Scan for the cell matching the given text and deliver its (X, Y) coordinate at center. 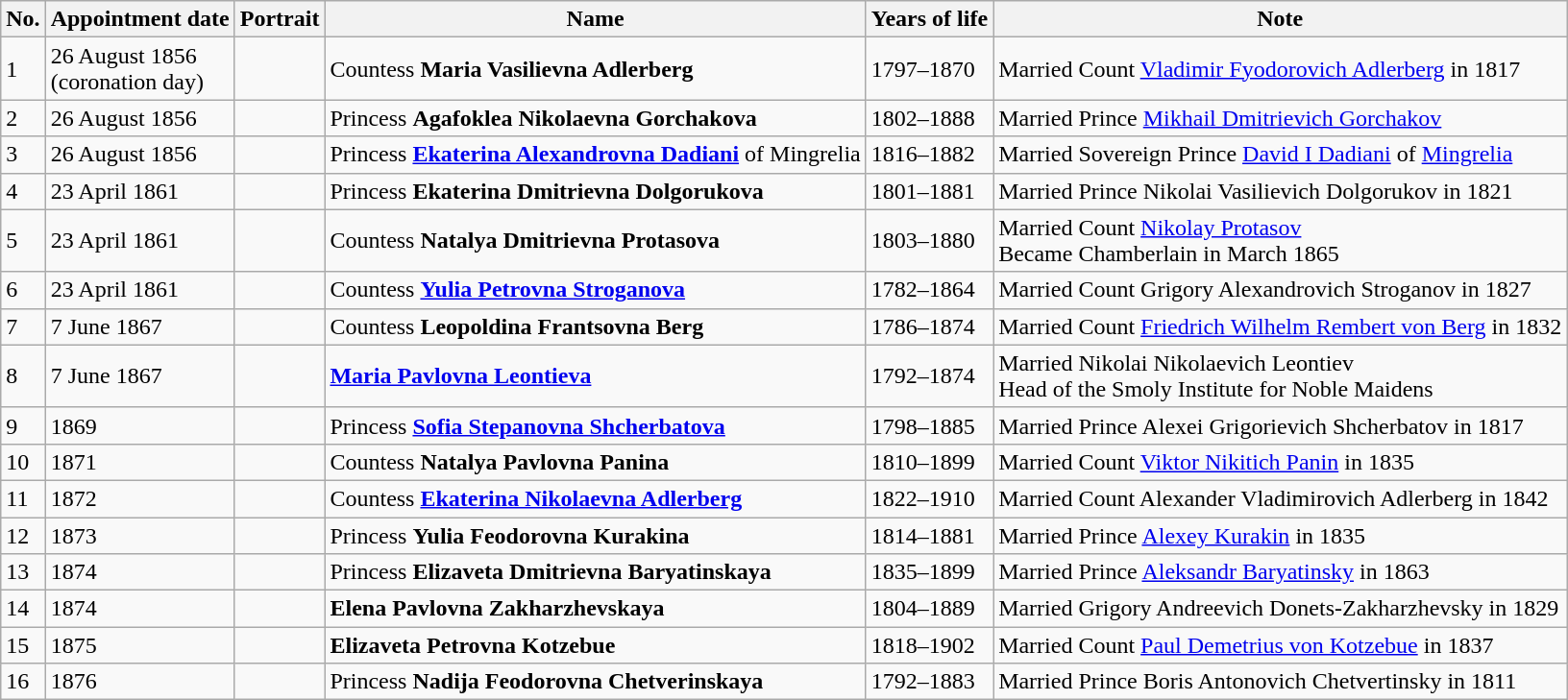
Married Count Grigory Alexandrovich Stroganov in 1827 (1280, 290)
15 (23, 645)
Princess Elizaveta Dmitrievna Baryatinskaya (596, 572)
Countess Natalya Dmitrievna Protasova (596, 240)
1810–1899 (929, 462)
26 August 1856(coronation day) (140, 69)
1814–1881 (929, 535)
9 (23, 425)
Married Prince Alexey Kurakin in 1835 (1280, 535)
13 (23, 572)
Appointment date (140, 19)
1 (23, 69)
16 (23, 682)
Married Count Alexander Vladimirovich Adlerberg in 1842 (1280, 498)
Countess Yulia Petrovna Stroganova (596, 290)
1782–1864 (929, 290)
Married Prince Nikolai Vasilievich Dolgorukov in 1821 (1280, 191)
Married Nikolai Nikolaevich LeontievHead of the Smoly Institute for Noble Maidens (1280, 376)
1798–1885 (929, 425)
1872 (140, 498)
Princess Ekaterina Dmitrievna Dolgorukova (596, 191)
Princess Yulia Feodorovna Kurakina (596, 535)
5 (23, 240)
Note (1280, 19)
Married Prince Alexei Grigorievich Shcherbatov in 1817 (1280, 425)
7 (23, 326)
1786–1874 (929, 326)
1873 (140, 535)
Married Count Vladimir Fyodorovich Adlerberg in 1817 (1280, 69)
1869 (140, 425)
1804–1889 (929, 609)
Name (596, 19)
Elizaveta Petrovna Kotzebue (596, 645)
Married Prince Aleksandr Baryatinsky in 1863 (1280, 572)
1822–1910 (929, 498)
Married Count Viktor Nikitich Panin in 1835 (1280, 462)
Married Prince Mikhail Dmitrievich Gorchakov (1280, 118)
Portrait (280, 19)
No. (23, 19)
1816–1882 (929, 155)
Maria Pavlovna Leontieva (596, 376)
14 (23, 609)
1792–1874 (929, 376)
1835–1899 (929, 572)
1802–1888 (929, 118)
Elena Pavlovna Zakharzhevskaya (596, 609)
10 (23, 462)
Married Sovereign Prince David I Dadiani of Mingrelia (1280, 155)
8 (23, 376)
Princess Sofia Stepanovna Shcherbatova (596, 425)
Countess Maria Vasilievna Adlerberg (596, 69)
Years of life (929, 19)
Married Count Friedrich Wilhelm Rembert von Berg in 1832 (1280, 326)
Countess Ekaterina Nikolaevna Adlerberg (596, 498)
12 (23, 535)
1818–1902 (929, 645)
Princess Agafoklea Nikolaevna Gorchakova (596, 118)
1792–1883 (929, 682)
1875 (140, 645)
3 (23, 155)
6 (23, 290)
1797–1870 (929, 69)
4 (23, 191)
1876 (140, 682)
1803–1880 (929, 240)
Married Grigory Andreevich Donets-Zakharzhevsky in 1829 (1280, 609)
Countess Natalya Pavlovna Panina (596, 462)
2 (23, 118)
Princess Nadija Feodorovna Chetverinskaya (596, 682)
Married Count Nikolay ProtasovBecame Chamberlain in March 1865 (1280, 240)
Countess Leopoldina Frantsovna Berg (596, 326)
1801–1881 (929, 191)
Princess Ekaterina Alexandrovna Dadiani of Mingrelia (596, 155)
1871 (140, 462)
Married Count Paul Demetrius von Kotzebue in 1837 (1280, 645)
Married Prince Boris Antonovich Chetvertinsky in 1811 (1280, 682)
11 (23, 498)
